For the text-containing cell, return its midpoint in (x, y) coordinate format. 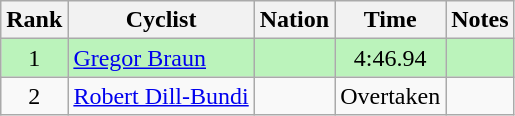
2 (34, 96)
Nation (294, 20)
Robert Dill-Bundi (161, 96)
Notes (480, 20)
4:46.94 (390, 58)
Overtaken (390, 96)
Cyclist (161, 20)
Gregor Braun (161, 58)
Time (390, 20)
1 (34, 58)
Rank (34, 20)
